Output the [x, y] coordinate of the center of the cell containing the given text.  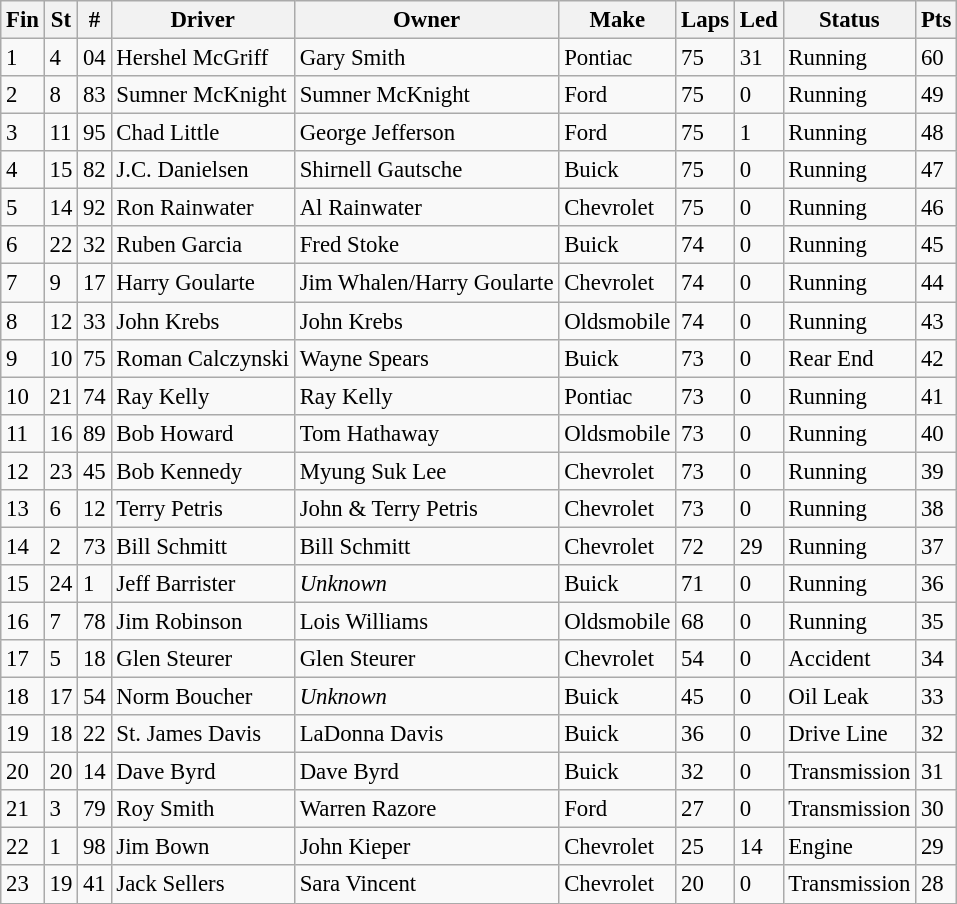
George Jefferson [426, 133]
Rear End [850, 358]
30 [936, 809]
Jack Sellers [202, 885]
25 [706, 847]
Jim Bown [202, 847]
34 [936, 659]
92 [94, 208]
47 [936, 170]
Fred Stoke [426, 245]
42 [936, 358]
40 [936, 433]
39 [936, 471]
Laps [706, 20]
Accident [850, 659]
Driver [202, 20]
John & Terry Petris [426, 509]
Shirnell Gautsche [426, 170]
Owner [426, 20]
49 [936, 95]
04 [94, 58]
Al Rainwater [426, 208]
Engine [850, 847]
Ruben Garcia [202, 245]
43 [936, 321]
# [94, 20]
28 [936, 885]
Bob Howard [202, 433]
Terry Petris [202, 509]
44 [936, 283]
60 [936, 58]
Jim Whalen/Harry Goularte [426, 283]
24 [60, 584]
Pts [936, 20]
38 [936, 509]
27 [706, 809]
68 [706, 621]
82 [94, 170]
Myung Suk Lee [426, 471]
Lois Williams [426, 621]
Sara Vincent [426, 885]
Wayne Spears [426, 358]
Roman Calczynski [202, 358]
89 [94, 433]
46 [936, 208]
Oil Leak [850, 697]
Led [758, 20]
71 [706, 584]
35 [936, 621]
98 [94, 847]
Fin [23, 20]
Status [850, 20]
Jim Robinson [202, 621]
79 [94, 809]
John Kieper [426, 847]
Hershel McGriff [202, 58]
48 [936, 133]
St [60, 20]
83 [94, 95]
Roy Smith [202, 809]
LaDonna Davis [426, 734]
J.C. Danielsen [202, 170]
78 [94, 621]
Warren Razore [426, 809]
Drive Line [850, 734]
Gary Smith [426, 58]
37 [936, 546]
Bob Kennedy [202, 471]
Chad Little [202, 133]
Jeff Barrister [202, 584]
Tom Hathaway [426, 433]
95 [94, 133]
Norm Boucher [202, 697]
72 [706, 546]
Make [618, 20]
St. James Davis [202, 734]
13 [23, 509]
Ron Rainwater [202, 208]
Harry Goularte [202, 283]
